Extract the [x, y] coordinate from the center of the cell holding the provided text.  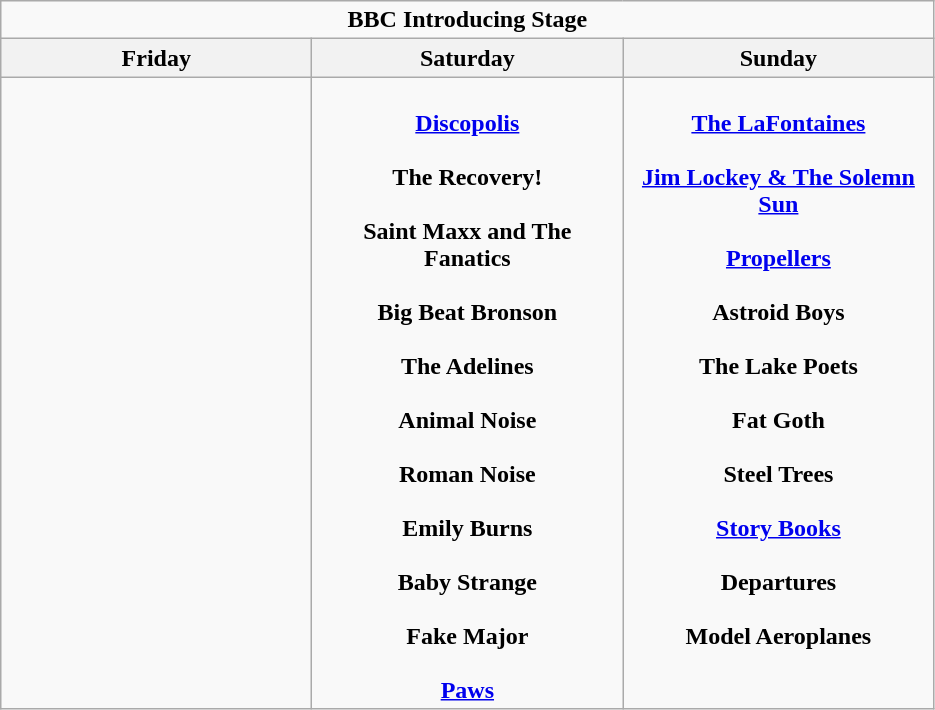
The LaFontaines Jim Lockey & The Solemn Sun Propellers Astroid Boys The Lake Poets Fat Goth Steel Trees Story Books Departures Model Aeroplanes [778, 393]
Saturday [468, 58]
Discopolis The Recovery! Saint Maxx and The Fanatics Big Beat Bronson The Adelines Animal Noise Roman Noise Emily Burns Baby Strange Fake Major Paws [468, 393]
BBC Introducing Stage [468, 20]
Friday [156, 58]
Sunday [778, 58]
